Scan for the cell matching the given text and deliver its [X, Y] coordinate at center. 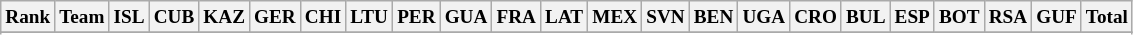
BUL [866, 17]
LTU [370, 17]
GUA [466, 17]
KAZ [224, 17]
SVN [666, 17]
UGA [764, 17]
ISL [129, 17]
MEX [615, 17]
PER [417, 17]
RSA [1008, 17]
ESP [912, 17]
CUB [174, 17]
Total [1106, 17]
BOT [959, 17]
GUF [1057, 17]
CHI [322, 17]
LAT [564, 17]
CRO [816, 17]
Team [82, 17]
BEN [714, 17]
Rank [28, 17]
GER [276, 17]
FRA [516, 17]
